Pinpoint the cell where the given text exists, returning its (X, Y) midpoint coordinate. 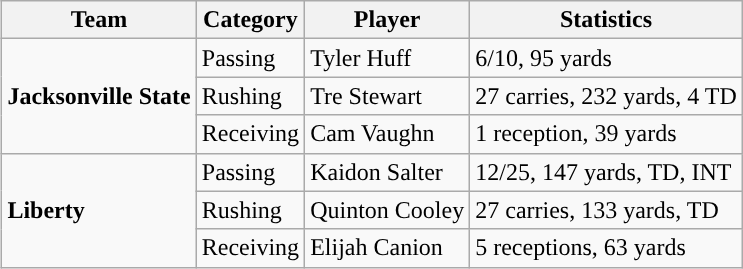
27 carries, 232 yards, 4 TD (606, 96)
Jacksonville State (99, 96)
Tyler Huff (388, 58)
Tre Stewart (388, 96)
27 carries, 133 yards, TD (606, 210)
Cam Vaughn (388, 134)
6/10, 95 yards (606, 58)
5 receptions, 63 yards (606, 248)
1 reception, 39 yards (606, 134)
Quinton Cooley (388, 210)
Player (388, 20)
Category (250, 20)
Elijah Canion (388, 248)
Kaidon Salter (388, 172)
Statistics (606, 20)
12/25, 147 yards, TD, INT (606, 172)
Team (99, 20)
Liberty (99, 210)
